From the cell containing the given text, extract its center point as (X, Y) coordinate. 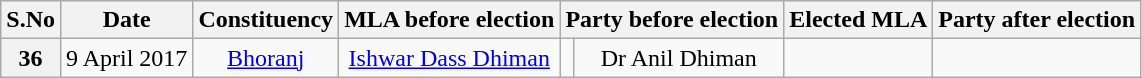
Ishwar Dass Dhiman (450, 58)
S.No (31, 20)
MLA before election (450, 20)
9 April 2017 (126, 58)
Bhoranj (266, 58)
36 (31, 58)
Elected MLA (858, 20)
Constituency (266, 20)
Dr Anil Dhiman (679, 58)
Party before election (672, 20)
Date (126, 20)
Party after election (1037, 20)
